For the text-containing cell, return its midpoint in (x, y) coordinate format. 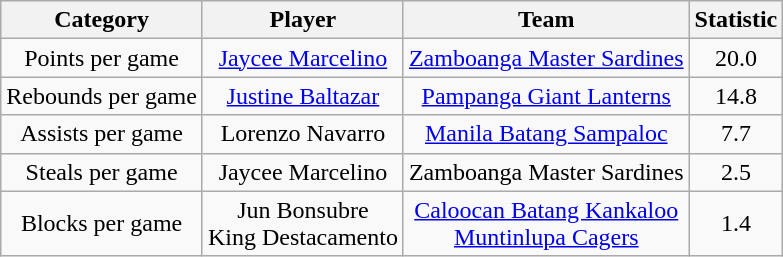
Justine Baltazar (302, 96)
Rebounds per game (102, 96)
Statistic (736, 20)
20.0 (736, 58)
Blocks per game (102, 224)
Assists per game (102, 134)
2.5 (736, 172)
14.8 (736, 96)
Team (546, 20)
Steals per game (102, 172)
Manila Batang Sampaloc (546, 134)
1.4 (736, 224)
Pampanga Giant Lanterns (546, 96)
Player (302, 20)
Category (102, 20)
Points per game (102, 58)
7.7 (736, 134)
Caloocan Batang KankalooMuntinlupa Cagers (546, 224)
Jun BonsubreKing Destacamento (302, 224)
Lorenzo Navarro (302, 134)
